Detect which cell encompasses the target text, then output its [x, y] center coordinate. 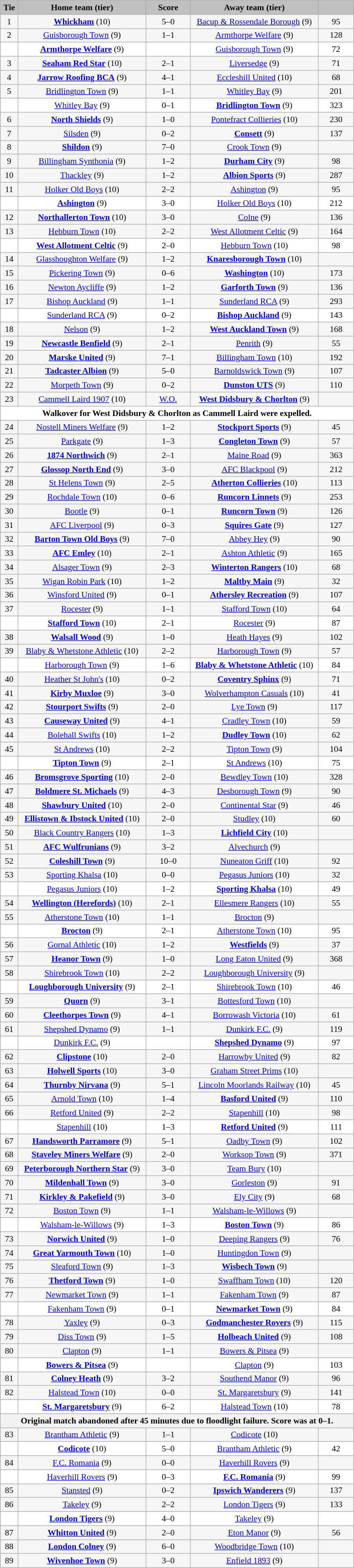
Bacup & Rossendale Borough (9) [254, 22]
115 [336, 1323]
79 [9, 1337]
Marske United (9) [82, 357]
371 [336, 1155]
Yaxley (9) [82, 1323]
Maltby Main (9) [254, 581]
44 [9, 735]
Garforth Town (9) [254, 288]
1–4 [168, 1099]
Studley (10) [254, 819]
Eton Manor (9) [254, 1533]
192 [336, 357]
80 [9, 1351]
Deeping Rangers (9) [254, 1239]
40 [9, 679]
Continental Star (9) [254, 805]
28 [9, 483]
368 [336, 959]
1–6 [168, 665]
Clipstone (10) [82, 1057]
Thackley (9) [82, 176]
26 [9, 455]
7–1 [168, 357]
126 [336, 511]
66 [9, 1113]
Bewdley Town (10) [254, 777]
Dunston UTS (9) [254, 385]
Cammell Laird 1907 (10) [82, 399]
Arnold Town (10) [82, 1099]
33 [9, 553]
70 [9, 1183]
AFC Emley (10) [82, 553]
Quorn (9) [82, 1001]
1874 Northwich (9) [82, 455]
Home team (tier) [82, 7]
173 [336, 273]
Billingham Town (10) [254, 357]
Great Yarmouth Town (10) [82, 1253]
Nuneaton Griff (10) [254, 861]
24 [9, 427]
Staveley Miners Welfare (9) [82, 1155]
4–3 [168, 791]
8 [9, 147]
Knaresborough Town (10) [254, 259]
Godmanchester Rovers (9) [254, 1323]
Mildenhall Town (9) [82, 1183]
Shildon (9) [82, 147]
13 [9, 231]
119 [336, 1029]
Pontefract Collieries (10) [254, 119]
Black Country Rangers (10) [82, 833]
6–2 [168, 1407]
Harrowby United (9) [254, 1057]
253 [336, 497]
Tie [9, 7]
Morpeth Town (9) [82, 385]
128 [336, 35]
97 [336, 1043]
Athersley Recreation (9) [254, 595]
363 [336, 455]
5 [9, 92]
Worksop Town (9) [254, 1155]
108 [336, 1337]
29 [9, 497]
99 [336, 1477]
Away team (tier) [254, 7]
Boldmere St. Michaels (9) [82, 791]
Walsall Wood (9) [82, 637]
Barton Town Old Boys (9) [82, 539]
6 [9, 119]
Alvechurch (9) [254, 847]
Westfields (9) [254, 945]
69 [9, 1169]
14 [9, 259]
21 [9, 371]
Ashton Athletic (9) [254, 553]
3–1 [168, 1001]
39 [9, 651]
143 [336, 315]
35 [9, 581]
51 [9, 847]
Cradley Town (10) [254, 721]
Winsford United (9) [82, 595]
2–3 [168, 567]
Runcorn Town (9) [254, 511]
Team Bury (10) [254, 1169]
77 [9, 1295]
Seaham Red Star (10) [82, 64]
Stockport Sports (9) [254, 427]
Bolehall Swifts (10) [82, 735]
Newcastle Benfield (9) [82, 343]
4 [9, 77]
7 [9, 134]
Peterborough Northern Star (9) [82, 1169]
Borrowash Victoria (10) [254, 1015]
Runcorn Linnets (9) [254, 497]
Silsden (9) [82, 134]
AFC Blackpool (9) [254, 469]
Bottesford Town (10) [254, 1001]
Ely City (9) [254, 1197]
104 [336, 749]
293 [336, 301]
25 [9, 441]
Alsager Town (9) [82, 567]
Huntingdon Town (9) [254, 1253]
Woodbridge Town (10) [254, 1547]
Maine Road (9) [254, 455]
W.O. [168, 399]
Sleaford Town (9) [82, 1267]
Diss Town (9) [82, 1337]
Whickham (10) [82, 22]
Abbey Hey (9) [254, 539]
London Colney (9) [82, 1547]
1 [9, 22]
31 [9, 525]
9 [9, 161]
AFC Wulfrunians (9) [82, 847]
20 [9, 357]
120 [336, 1281]
34 [9, 567]
53 [9, 875]
St Helens Town (9) [82, 483]
Atherton Collieries (10) [254, 483]
88 [9, 1547]
Parkgate (9) [82, 441]
Holbeach United (9) [254, 1337]
Stansted (9) [82, 1491]
Coventry Sphinx (9) [254, 679]
3 [9, 64]
11 [9, 189]
36 [9, 595]
323 [336, 106]
58 [9, 973]
89 [9, 1561]
Glasshoughton Welfare (9) [82, 259]
Shawbury United (10) [82, 805]
Wigan Robin Park (10) [82, 581]
Oadby Town (9) [254, 1141]
2 [9, 35]
Crook Town (9) [254, 147]
67 [9, 1141]
141 [336, 1393]
Squires Gate (9) [254, 525]
Gornal Athletic (10) [82, 945]
15 [9, 273]
111 [336, 1127]
Bootle (9) [82, 511]
Durham City (9) [254, 161]
Penrith (9) [254, 343]
Kirkley & Pakefield (9) [82, 1197]
Tadcaster Albion (9) [82, 371]
164 [336, 231]
Score [168, 7]
Colney Heath (9) [82, 1379]
Causeway United (9) [82, 721]
Albion Sports (9) [254, 176]
113 [336, 483]
Original match abandoned after 45 minutes due to floodlight failure. Score was at 0–1. [177, 1421]
Heath Hayes (9) [254, 637]
Lincoln Moorlands Railway (10) [254, 1085]
Lichfield City (10) [254, 833]
23 [9, 399]
Newton Aycliffe (9) [82, 288]
92 [336, 861]
12 [9, 218]
73 [9, 1239]
Long Eaton United (9) [254, 959]
Ellesmere Rangers (10) [254, 903]
287 [336, 176]
18 [9, 330]
Nostell Miners Welfare (9) [82, 427]
328 [336, 777]
91 [336, 1183]
Glossop North End (9) [82, 469]
Bromsgrove Sporting (10) [82, 777]
65 [9, 1099]
Barnoldswick Town (9) [254, 371]
Nelson (9) [82, 330]
6–0 [168, 1547]
Wolverhampton Casuals (10) [254, 693]
Billingham Synthonia (9) [82, 161]
47 [9, 791]
230 [336, 119]
83 [9, 1435]
Cleethorpes Town (9) [82, 1015]
Walkover for West Didsbury & Chorlton as Cammell Laird were expelled. [177, 413]
10–0 [168, 861]
50 [9, 833]
Ipswich Wanderers (9) [254, 1491]
Desborough Town (9) [254, 791]
Gorleston (9) [254, 1183]
Winterton Rangers (10) [254, 567]
Heanor Town (9) [82, 959]
Dudley Town (10) [254, 735]
10 [9, 176]
Ellistown & Ibstock United (10) [82, 819]
Basford United (9) [254, 1099]
117 [336, 707]
North Shields (9) [82, 119]
Southend Manor (9) [254, 1379]
17 [9, 301]
165 [336, 553]
43 [9, 721]
27 [9, 469]
Jarrow Roofing BCA (9) [82, 77]
4–0 [168, 1519]
127 [336, 525]
Colne (9) [254, 218]
Wivenhoe Town (9) [82, 1561]
Whitton United (9) [82, 1533]
Holwell Sports (10) [82, 1071]
Kirby Muxloe (9) [82, 693]
West Auckland Town (9) [254, 330]
Lye Town (9) [254, 707]
16 [9, 288]
Thurnby Nirvana (9) [82, 1085]
Northallerton Town (10) [82, 218]
Congleton Town (9) [254, 441]
48 [9, 805]
Swaffham Town (10) [254, 1281]
201 [336, 92]
Washington (10) [254, 273]
Wisbech Town (9) [254, 1267]
Eccleshill United (10) [254, 77]
96 [336, 1379]
Liversedge (9) [254, 64]
19 [9, 343]
81 [9, 1379]
Pickering Town (9) [82, 273]
West Didsbury & Chorlton (9) [254, 399]
168 [336, 330]
74 [9, 1253]
133 [336, 1505]
52 [9, 861]
Norwich United (9) [82, 1239]
38 [9, 637]
Enfield 1893 (9) [254, 1561]
30 [9, 511]
Handsworth Parramore (9) [82, 1141]
103 [336, 1365]
Consett (9) [254, 134]
Rochdale Town (10) [82, 497]
22 [9, 385]
AFC Liverpool (9) [82, 525]
Thetford Town (9) [82, 1281]
63 [9, 1071]
2–5 [168, 483]
Wellington (Herefords) (10) [82, 903]
Graham Street Prims (10) [254, 1071]
Stourport Swifts (9) [82, 707]
Coleshill Town (9) [82, 861]
1–5 [168, 1337]
85 [9, 1491]
Heather St John's (10) [82, 679]
54 [9, 903]
